Identify which cell holds the provided text, then report its [X, Y] central coordinate. 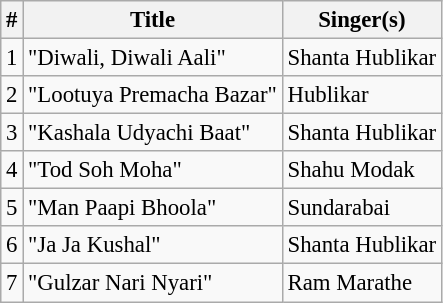
6 [12, 245]
"Lootuya Premacha Bazar" [152, 95]
Ram Marathe [362, 283]
"Diwali, Diwali Aali" [152, 58]
Title [152, 20]
7 [12, 283]
5 [12, 208]
Hublikar [362, 95]
# [12, 20]
Shahu Modak [362, 170]
3 [12, 133]
Singer(s) [362, 20]
2 [12, 95]
"Gulzar Nari Nyari" [152, 283]
"Ja Ja Kushal" [152, 245]
"Tod Soh Moha" [152, 170]
1 [12, 58]
Sundarabai [362, 208]
"Man Paapi Bhoola" [152, 208]
"Kashala Udyachi Baat" [152, 133]
4 [12, 170]
